For the text-containing cell, return its midpoint in [X, Y] coordinate format. 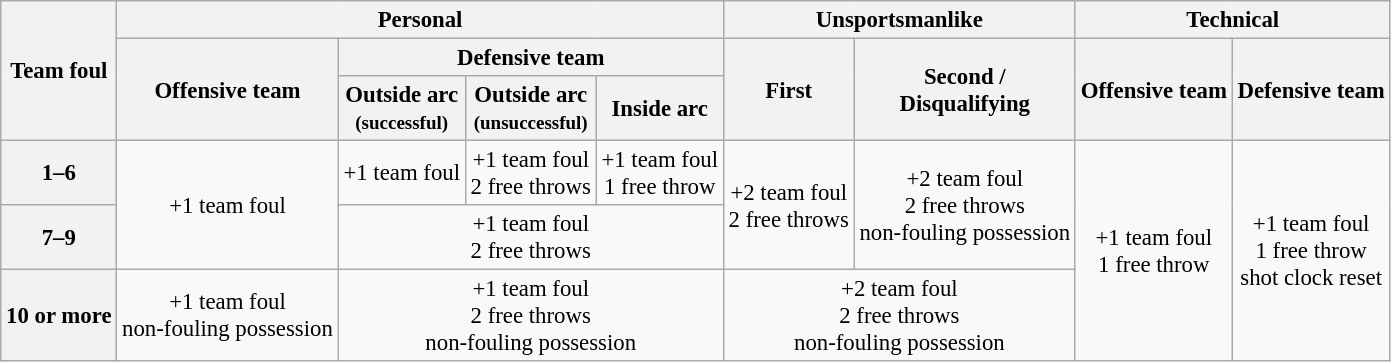
+1 team foul2 free throwsnon-fouling possession [530, 316]
Team foul [59, 71]
+1 team foul1 free throwshot clock reset [1311, 252]
Outside arc(successful) [402, 108]
Technical [1232, 20]
+2 team foul2 free throws [788, 206]
1–6 [59, 174]
First [788, 90]
Outside arc(unsuccessful) [530, 108]
Inside arc [660, 108]
Unsportsmanlike [899, 20]
10 or more [59, 316]
7–9 [59, 238]
Second /Disqualifying [964, 90]
Personal [420, 20]
+1 team foulnon-fouling possession [228, 316]
